Determine the (X, Y) coordinate at the center of the cell enclosing the given text.  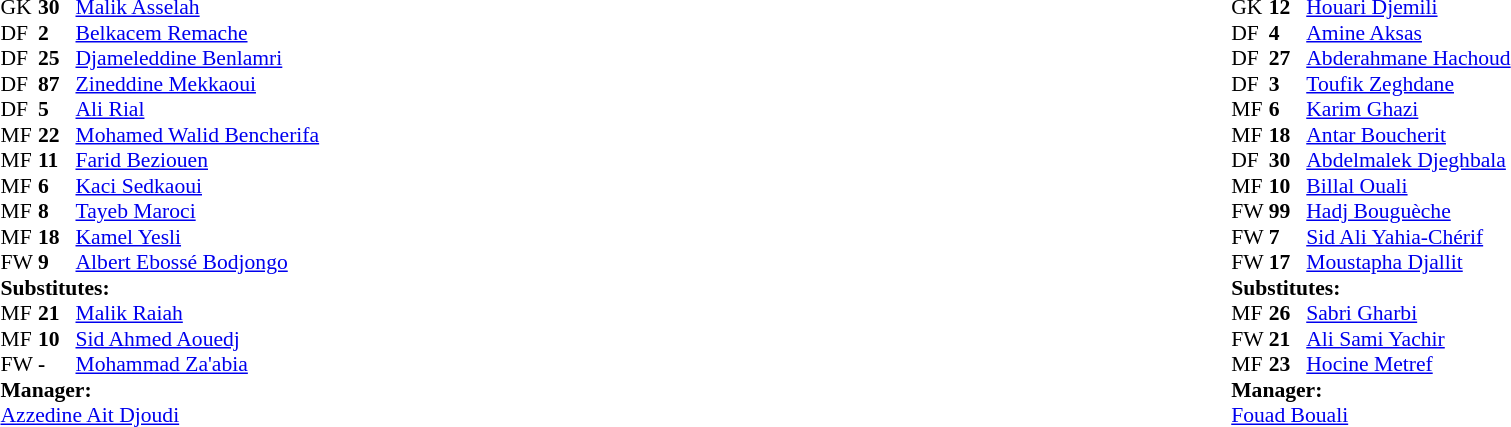
Mohammad Za'abia (226, 365)
7 (1288, 237)
8 (57, 211)
9 (57, 263)
Manager: (188, 390)
Farid Beziouen (226, 161)
22 (57, 135)
23 (1288, 365)
30 (1288, 161)
Kaci Sedkaoui (226, 186)
4 (1288, 33)
Ali Rial (226, 109)
99 (1288, 211)
27 (1288, 59)
Tayeb Maroci (226, 211)
Mohamed Walid Bencherifa (226, 135)
5 (57, 109)
Kamel Yesli (226, 237)
87 (57, 84)
Substitutes: (188, 288)
11 (57, 161)
17 (1288, 263)
2 (57, 33)
26 (1288, 313)
Belkacem Remache (226, 33)
25 (57, 59)
Zineddine Mekkaoui (226, 84)
3 (1288, 84)
Albert Ebossé Bodjongo (226, 263)
Djameleddine Benlamri (226, 59)
Sid Ahmed Aouedj (226, 339)
Malik Raiah (226, 313)
- (57, 365)
